Output the [x, y] coordinate of the center of the cell containing the given text.  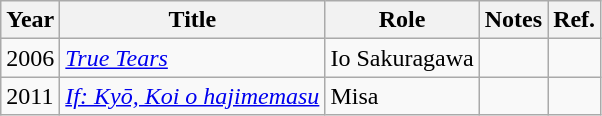
Title [192, 20]
Misa [402, 96]
Ref. [574, 20]
Year [30, 20]
True Tears [192, 58]
Io Sakuragawa [402, 58]
Notes [513, 20]
2006 [30, 58]
Role [402, 20]
If: Kyō, Koi o hajimemasu [192, 96]
2011 [30, 96]
